From the cell containing the given text, extract its center point as (X, Y) coordinate. 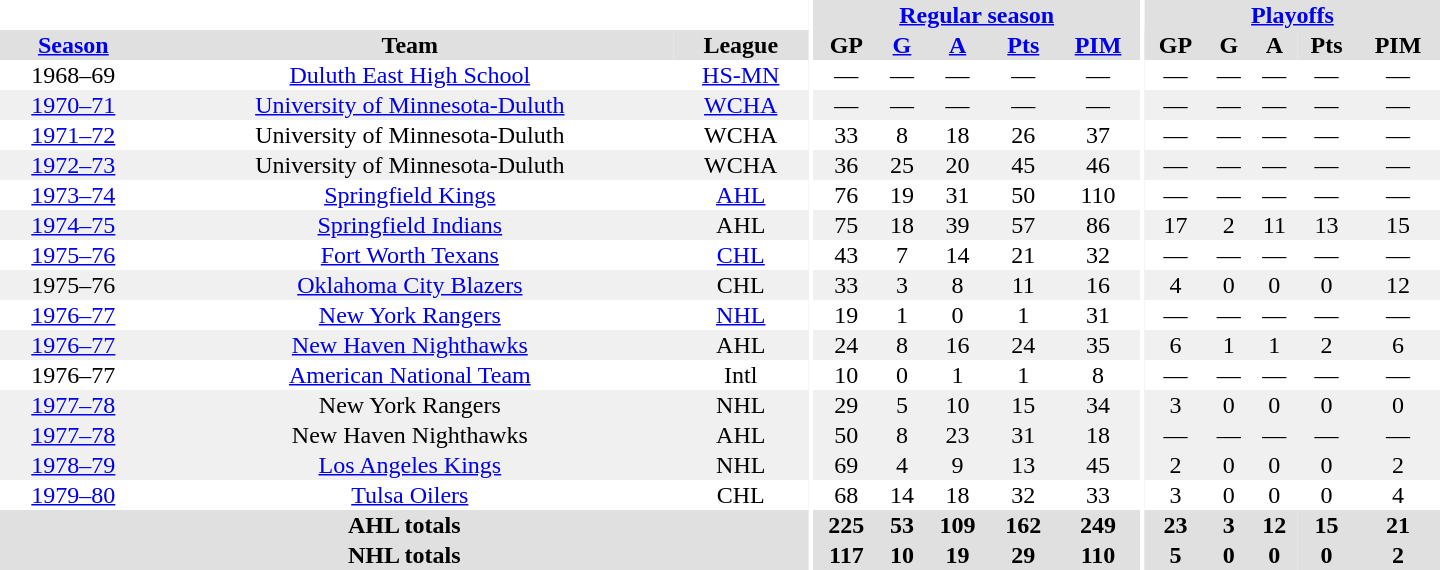
39 (958, 225)
1979–80 (74, 495)
46 (1098, 165)
225 (846, 525)
League (740, 45)
25 (902, 165)
37 (1098, 135)
1978–79 (74, 465)
57 (1023, 225)
Tulsa Oilers (410, 495)
17 (1176, 225)
117 (846, 555)
HS-MN (740, 75)
7 (902, 255)
NHL totals (404, 555)
AHL totals (404, 525)
68 (846, 495)
9 (958, 465)
1972–73 (74, 165)
75 (846, 225)
109 (958, 525)
76 (846, 195)
Season (74, 45)
Regular season (976, 15)
Playoffs (1292, 15)
Intl (740, 375)
Springfield Indians (410, 225)
Duluth East High School (410, 75)
1971–72 (74, 135)
53 (902, 525)
American National Team (410, 375)
36 (846, 165)
249 (1098, 525)
Fort Worth Texans (410, 255)
Springfield Kings (410, 195)
26 (1023, 135)
1974–75 (74, 225)
69 (846, 465)
20 (958, 165)
86 (1098, 225)
Oklahoma City Blazers (410, 285)
Los Angeles Kings (410, 465)
34 (1098, 405)
1973–74 (74, 195)
1968–69 (74, 75)
Team (410, 45)
35 (1098, 345)
162 (1023, 525)
1970–71 (74, 105)
43 (846, 255)
